From the cell containing the given text, extract its center point as (X, Y) coordinate. 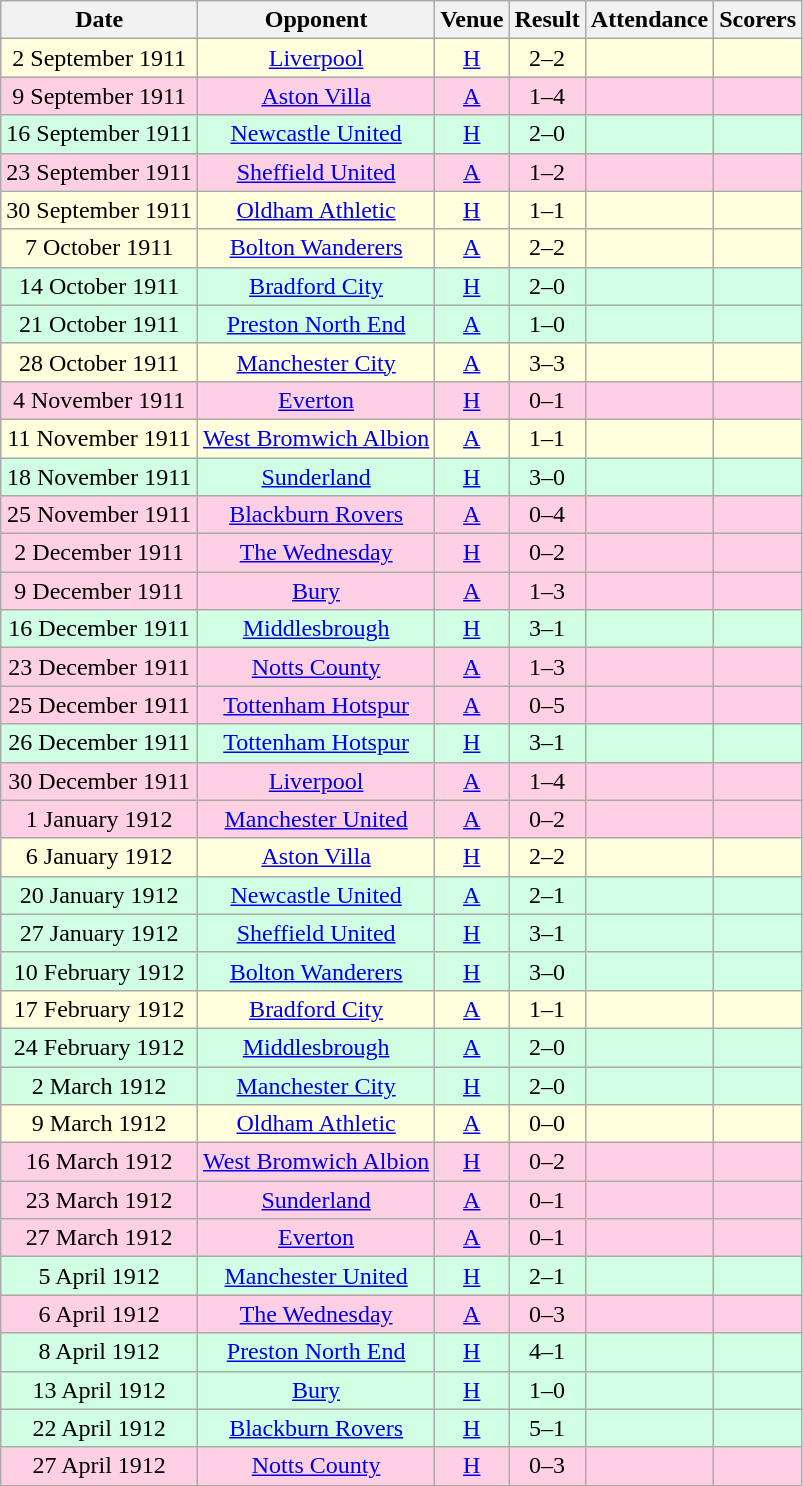
28 October 1911 (100, 362)
24 February 1912 (100, 1047)
30 September 1911 (100, 210)
21 October 1911 (100, 324)
6 January 1912 (100, 857)
1 January 1912 (100, 819)
22 April 1912 (100, 1428)
27 March 1912 (100, 1238)
13 April 1912 (100, 1390)
26 December 1911 (100, 743)
23 March 1912 (100, 1200)
2 September 1911 (100, 58)
23 September 1911 (100, 172)
0–4 (547, 515)
1–2 (547, 172)
0–5 (547, 705)
5–1 (547, 1428)
14 October 1911 (100, 286)
8 April 1912 (100, 1352)
Date (100, 20)
17 February 1912 (100, 1009)
7 October 1911 (100, 248)
Venue (472, 20)
27 January 1912 (100, 933)
6 April 1912 (100, 1314)
4 November 1911 (100, 400)
Attendance (649, 20)
16 September 1911 (100, 134)
20 January 1912 (100, 895)
2 December 1911 (100, 553)
27 April 1912 (100, 1466)
25 December 1911 (100, 705)
23 December 1911 (100, 667)
Opponent (316, 20)
9 September 1911 (100, 96)
30 December 1911 (100, 781)
9 March 1912 (100, 1124)
11 November 1911 (100, 438)
5 April 1912 (100, 1276)
2 March 1912 (100, 1085)
10 February 1912 (100, 971)
9 December 1911 (100, 591)
16 December 1911 (100, 629)
25 November 1911 (100, 515)
18 November 1911 (100, 477)
3–3 (547, 362)
4–1 (547, 1352)
Scorers (758, 20)
16 March 1912 (100, 1162)
0–0 (547, 1124)
Result (547, 20)
